Pinpoint the cell where the given text exists, returning its (x, y) midpoint coordinate. 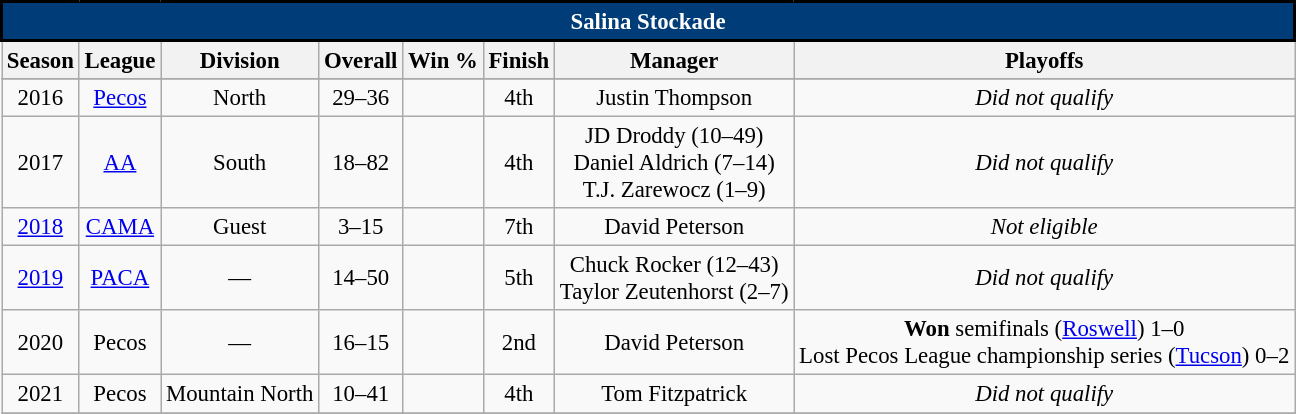
2021 (41, 394)
2019 (41, 278)
Mountain North (240, 394)
Justin Thompson (674, 98)
14–50 (361, 278)
16–15 (361, 342)
Chuck Rocker (12–43) Taylor Zeutenhorst (2–7) (674, 278)
Overall (361, 60)
3–15 (361, 227)
18–82 (361, 163)
PACA (120, 278)
2020 (41, 342)
2016 (41, 98)
CAMA (120, 227)
5th (518, 278)
South (240, 163)
Manager (674, 60)
JD Droddy (10–49) Daniel Aldrich (7–14) T.J. Zarewocz (1–9) (674, 163)
10–41 (361, 394)
Division (240, 60)
Playoffs (1044, 60)
2nd (518, 342)
Tom Fitzpatrick (674, 394)
7th (518, 227)
Win % (443, 60)
Season (41, 60)
2017 (41, 163)
Guest (240, 227)
Won semifinals (Roswell) 1–0 Lost Pecos League championship series (Tucson) 0–2 (1044, 342)
AA (120, 163)
Salina Stockade (648, 22)
League (120, 60)
Not eligible (1044, 227)
2018 (41, 227)
North (240, 98)
Finish (518, 60)
29–36 (361, 98)
